Pinpoint the cell where the given text exists, returning its [x, y] midpoint coordinate. 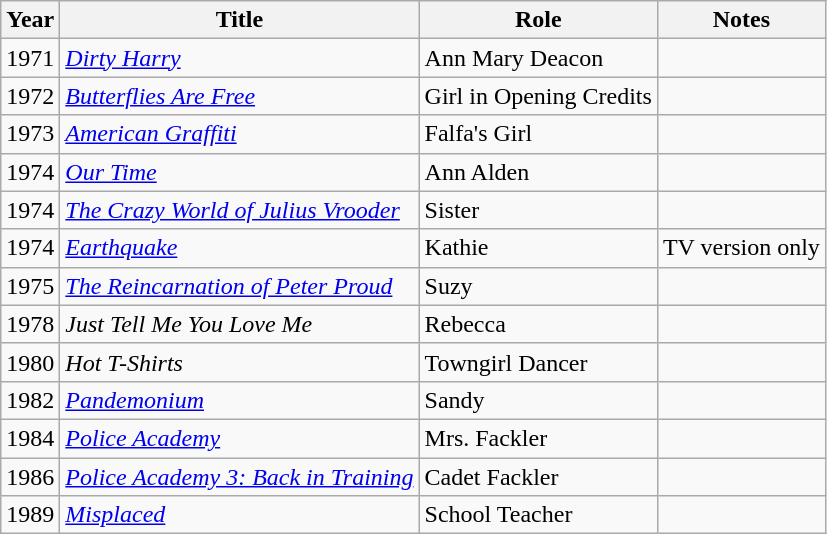
Police Academy 3: Back in Training [240, 477]
Cadet Fackler [538, 477]
Dirty Harry [240, 58]
Hot T-Shirts [240, 362]
1982 [30, 400]
Falfa's Girl [538, 134]
Sandy [538, 400]
The Crazy World of Julius Vrooder [240, 210]
Just Tell Me You Love Me [240, 324]
1971 [30, 58]
1984 [30, 438]
School Teacher [538, 515]
Kathie [538, 248]
Earthquake [240, 248]
1972 [30, 96]
1978 [30, 324]
Notes [741, 20]
Misplaced [240, 515]
The Reincarnation of Peter Proud [240, 286]
1989 [30, 515]
Pandemonium [240, 400]
Towngirl Dancer [538, 362]
Sister [538, 210]
Our Time [240, 172]
Year [30, 20]
Title [240, 20]
Rebecca [538, 324]
1986 [30, 477]
Butterflies Are Free [240, 96]
Ann Mary Deacon [538, 58]
1973 [30, 134]
Role [538, 20]
1980 [30, 362]
Police Academy [240, 438]
TV version only [741, 248]
Mrs. Fackler [538, 438]
1975 [30, 286]
Girl in Opening Credits [538, 96]
Suzy [538, 286]
Ann Alden [538, 172]
American Graffiti [240, 134]
